Locate the cell with the specified text and output its [X, Y] center coordinate. 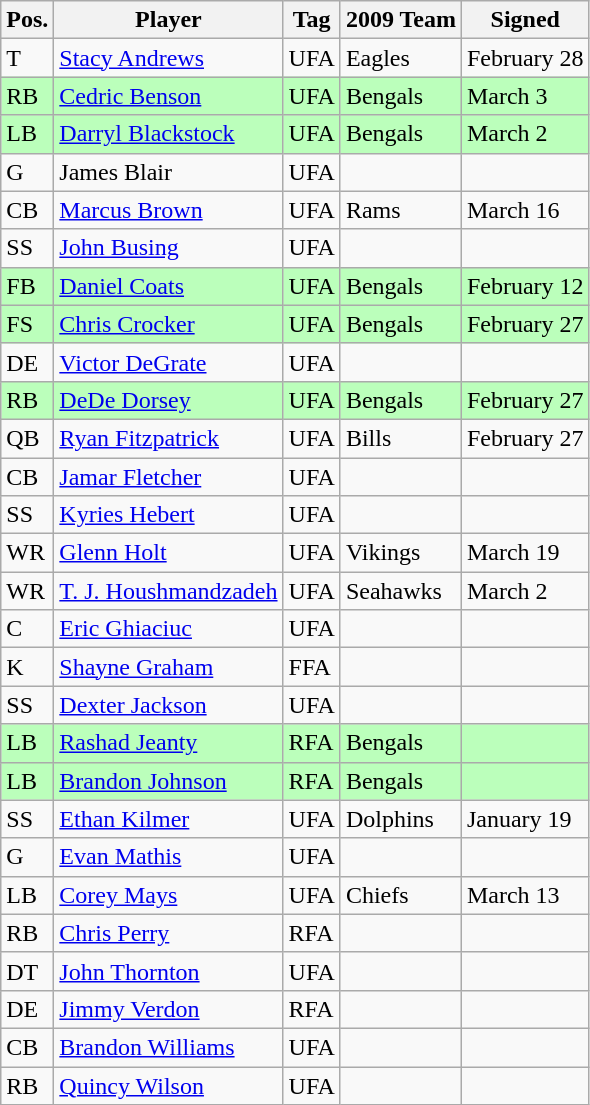
Daniel Coats [168, 286]
Cedric Benson [168, 96]
FB [28, 286]
Corey Mays [168, 895]
Brandon Williams [168, 1047]
Vikings [400, 553]
Chris Perry [168, 933]
Player [168, 20]
March 3 [525, 96]
Evan Mathis [168, 857]
Jamar Fletcher [168, 477]
Dolphins [400, 819]
Seahawks [400, 591]
Darryl Blackstock [168, 134]
FS [28, 324]
T [28, 58]
Eagles [400, 58]
C [28, 629]
DT [28, 971]
February 28 [525, 58]
Marcus Brown [168, 210]
Rams [400, 210]
March 16 [525, 210]
Brandon Johnson [168, 781]
Shayne Graham [168, 667]
Stacy Andrews [168, 58]
Glenn Holt [168, 553]
John Thornton [168, 971]
T. J. Houshmandzadeh [168, 591]
February 12 [525, 286]
Kyries Hebert [168, 515]
Jimmy Verdon [168, 1009]
January 19 [525, 819]
March 19 [525, 553]
James Blair [168, 172]
FFA [312, 667]
Ryan Fitzpatrick [168, 438]
Signed [525, 20]
Eric Ghiaciuc [168, 629]
John Busing [168, 248]
Victor DeGrate [168, 362]
Rashad Jeanty [168, 743]
Bills [400, 438]
Dexter Jackson [168, 705]
Quincy Wilson [168, 1085]
Pos. [28, 20]
K [28, 667]
2009 Team [400, 20]
March 13 [525, 895]
Chiefs [400, 895]
QB [28, 438]
Chris Crocker [168, 324]
DeDe Dorsey [168, 400]
Ethan Kilmer [168, 819]
Tag [312, 20]
